For the text-containing cell, return its midpoint in (x, y) coordinate format. 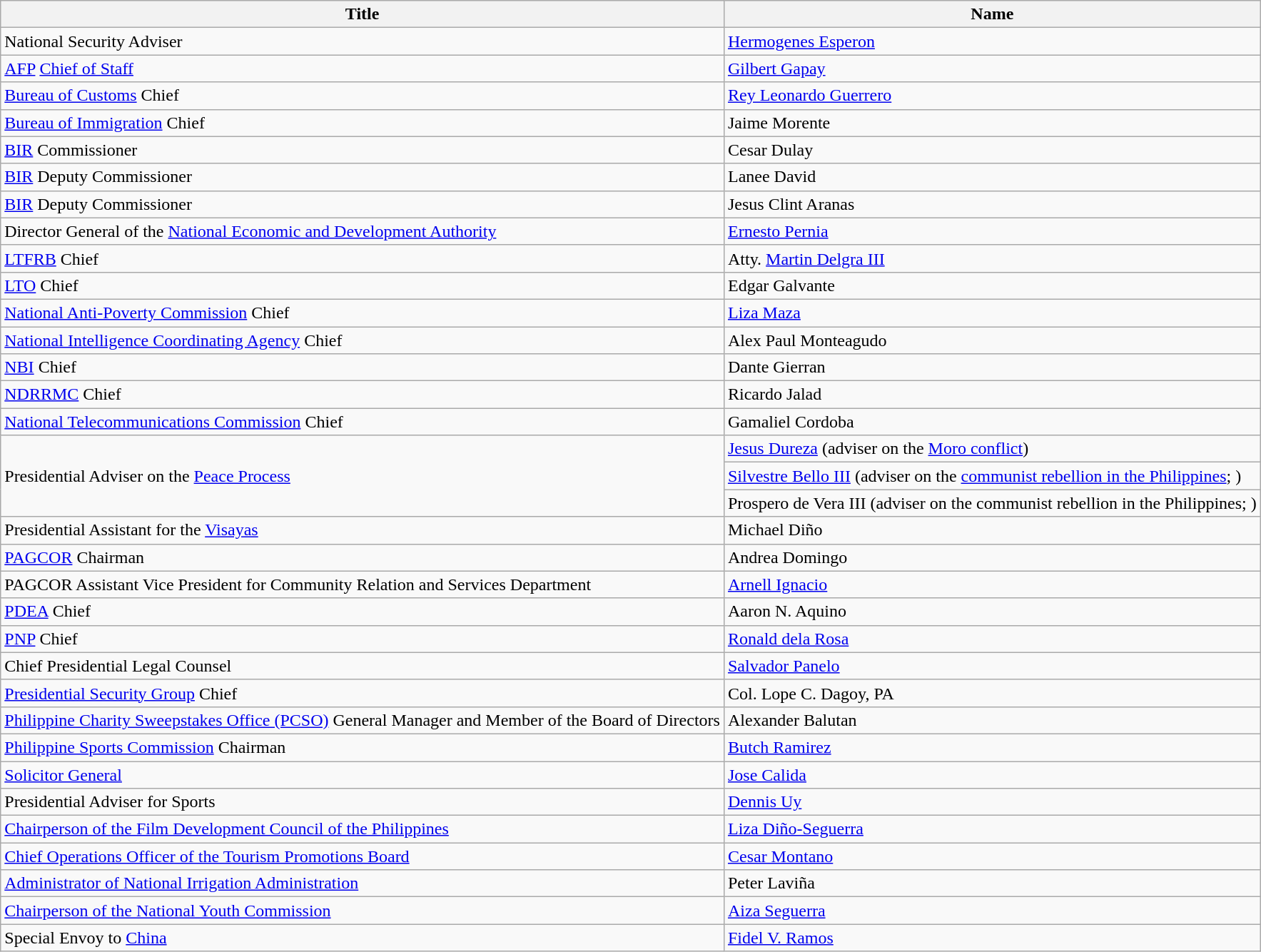
Bureau of Immigration Chief (363, 123)
Dante Gierran (992, 368)
BIR Commissioner (363, 150)
Atty. Martin Delgra III (992, 258)
Cesar Montano (992, 856)
Alex Paul Monteagudo (992, 340)
Title (363, 14)
Rey Leonardo Guerrero (992, 96)
Chief Presidential Legal Counsel (363, 666)
Alexander Balutan (992, 720)
Edgar Galvante (992, 285)
PNP Chief (363, 639)
National Telecommunications Commission Chief (363, 422)
Chief Operations Officer of the Tourism Promotions Board (363, 856)
Col. Lope C. Dagoy, PA (992, 693)
Liza Diño-Seguerra (992, 829)
Liza Maza (992, 313)
AFP Chief of Staff (363, 69)
Administrator of National Irrigation Administration (363, 883)
Silvestre Bello III (adviser on the communist rebellion in the Philippines; ) (992, 476)
Aiza Seguerra (992, 911)
Jaime Morente (992, 123)
Presidential Security Group Chief (363, 693)
Special Envoy to China (363, 938)
PDEA Chief (363, 612)
Jose Calida (992, 774)
Prospero de Vera III (adviser on the communist rebellion in the Philippines; ) (992, 503)
Butch Ramirez (992, 747)
PAGCOR Assistant Vice President for Community Relation and Services Department (363, 584)
Chairperson of the Film Development Council of the Philippines (363, 829)
NDRRMC Chief (363, 395)
Cesar Dulay (992, 150)
Ronald dela Rosa (992, 639)
Solicitor General (363, 774)
Andrea Domingo (992, 557)
LTO Chief (363, 285)
Name (992, 14)
Presidential Assistant for the Visayas (363, 530)
Michael Diño (992, 530)
LTFRB Chief (363, 258)
Hermogenes Esperon (992, 41)
Philippine Sports Commission Chairman (363, 747)
Presidential Adviser on the Peace Process (363, 476)
Presidential Adviser for Sports (363, 802)
Philippine Charity Sweepstakes Office (PCSO) General Manager and Member of the Board of Directors (363, 720)
National Security Adviser (363, 41)
PAGCOR Chairman (363, 557)
Gilbert Gapay (992, 69)
Salvador Panelo (992, 666)
National Anti-Poverty Commission Chief (363, 313)
Director General of the National Economic and Development Authority (363, 231)
Fidel V. Ramos (992, 938)
Lanee David (992, 177)
NBI Chief (363, 368)
Jesus Clint Aranas (992, 204)
Peter Laviña (992, 883)
Jesus Dureza (adviser on the Moro conflict) (992, 449)
Gamaliel Cordoba (992, 422)
Arnell Ignacio (992, 584)
Bureau of Customs Chief (363, 96)
Ricardo Jalad (992, 395)
Aaron N. Aquino (992, 612)
Ernesto Pernia (992, 231)
Chairperson of the National Youth Commission (363, 911)
Dennis Uy (992, 802)
National Intelligence Coordinating Agency Chief (363, 340)
